Provide the [x, y] coordinate of the cell's center where the given text is located.  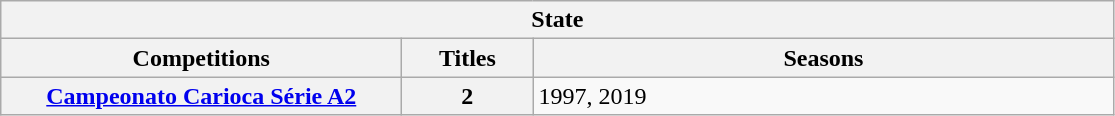
Campeonato Carioca Série A2 [202, 96]
Seasons [824, 58]
1997, 2019 [824, 96]
Competitions [202, 58]
2 [468, 96]
State [558, 20]
Titles [468, 58]
